Search for the cell housing the specified text and yield its (x, y) center coordinate. 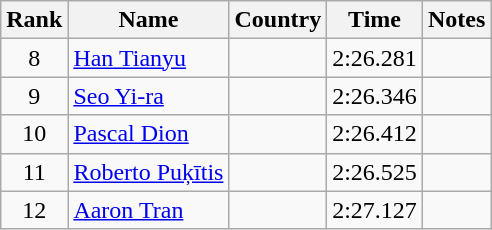
Notes (456, 20)
Han Tianyu (148, 58)
2:26.412 (375, 134)
2:26.525 (375, 172)
Aaron Tran (148, 210)
2:26.346 (375, 96)
Time (375, 20)
Name (148, 20)
10 (34, 134)
8 (34, 58)
Rank (34, 20)
Seo Yi-ra (148, 96)
2:27.127 (375, 210)
9 (34, 96)
11 (34, 172)
Country (278, 20)
2:26.281 (375, 58)
Roberto Puķītis (148, 172)
12 (34, 210)
Pascal Dion (148, 134)
